Determine the (X, Y) coordinate at the center of the cell enclosing the given text.  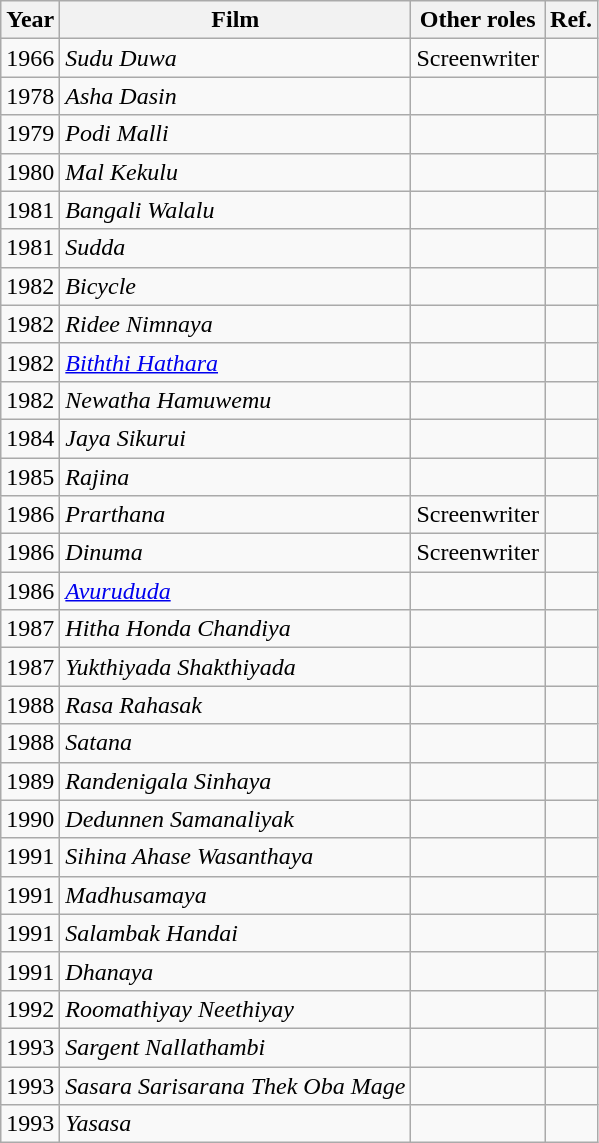
Yasasa (236, 1124)
Sihina Ahase Wasanthaya (236, 857)
Salambak Handai (236, 933)
Dinuma (236, 553)
1985 (30, 477)
1989 (30, 781)
Rasa Rahasak (236, 705)
1992 (30, 1009)
Dedunnen Samanaliyak (236, 819)
Film (236, 20)
Sudda (236, 248)
Rajina (236, 477)
1966 (30, 58)
Year (30, 20)
Other roles (478, 20)
Prarthana (236, 515)
1978 (30, 96)
Podi Malli (236, 134)
Roomathiyay Neethiyay (236, 1009)
Biththi Hathara (236, 362)
1979 (30, 134)
Ridee Nimnaya (236, 324)
Randenigala Sinhaya (236, 781)
Dhanaya (236, 971)
Satana (236, 743)
Mal Kekulu (236, 172)
Sasara Sarisarana Thek Oba Mage (236, 1085)
Jaya Sikurui (236, 438)
Ref. (572, 20)
Bangali Walalu (236, 210)
Yukthiyada Shakthiyada (236, 667)
Asha Dasin (236, 96)
1984 (30, 438)
Newatha Hamuwemu (236, 400)
1980 (30, 172)
Sudu Duwa (236, 58)
Bicycle (236, 286)
1990 (30, 819)
Avurududa (236, 591)
Sargent Nallathambi (236, 1047)
Hitha Honda Chandiya (236, 629)
Madhusamaya (236, 895)
